Return (X, Y) of the center of cell containing provided text 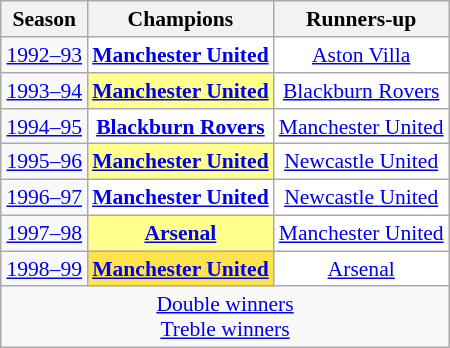
1995–96 (44, 162)
1998–99 (44, 269)
Double winners Treble winners (224, 316)
1996–97 (44, 197)
1994–95 (44, 126)
Season (44, 19)
Aston Villa (362, 55)
Runners-up (362, 19)
1992–93 (44, 55)
Champions (180, 19)
1993–94 (44, 91)
1997–98 (44, 233)
